Determine the (X, Y) coordinate at the center of the cell enclosing the given text.  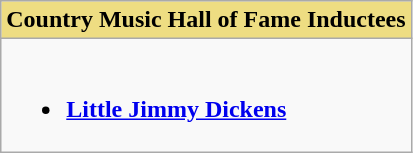
Country Music Hall of Fame Inductees (206, 20)
Little Jimmy Dickens (206, 96)
